Output the (X, Y) coordinate of the center of the cell containing the given text.  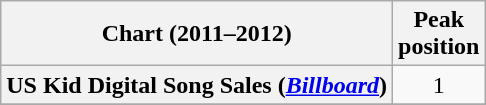
US Kid Digital Song Sales (Billboard) (197, 85)
Chart (2011–2012) (197, 34)
Peak position (439, 34)
1 (439, 85)
